Scan for the cell matching the given text and deliver its (X, Y) coordinate at center. 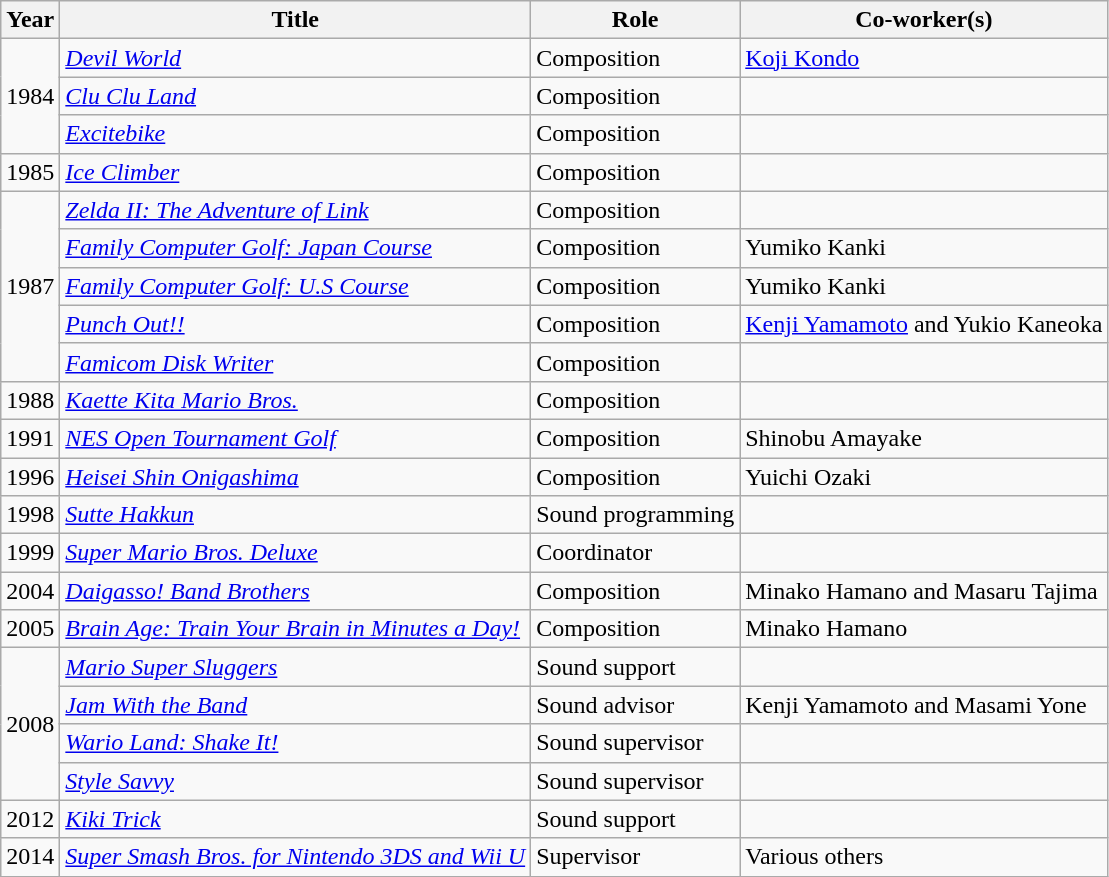
Title (296, 20)
NES Open Tournament Golf (296, 438)
2005 (30, 629)
2012 (30, 819)
2014 (30, 857)
Punch Out!! (296, 324)
2004 (30, 591)
Sound programming (636, 515)
Devil World (296, 58)
Sutte Hakkun (296, 515)
1996 (30, 477)
Mario Super Sluggers (296, 667)
Minako Hamano and Masaru Tajima (924, 591)
Super Mario Bros. Deluxe (296, 553)
Zelda II: The Adventure of Link (296, 210)
Famicom Disk Writer (296, 362)
Koji Kondo (924, 58)
Brain Age: Train Your Brain in Minutes a Day! (296, 629)
Wario Land: Shake It! (296, 743)
1999 (30, 553)
Various others (924, 857)
Kenji Yamamoto and Yukio Kaneoka (924, 324)
Kiki Trick (296, 819)
1985 (30, 172)
Shinobu Amayake (924, 438)
1998 (30, 515)
Style Savvy (296, 781)
Jam With the Band (296, 705)
Kaette Kita Mario Bros. (296, 400)
1987 (30, 286)
Excitebike (296, 134)
Kenji Yamamoto and Masami Yone (924, 705)
Ice Climber (296, 172)
Family Computer Golf: U.S Course (296, 286)
Sound advisor (636, 705)
Co-worker(s) (924, 20)
Supervisor (636, 857)
1991 (30, 438)
Heisei Shin Onigashima (296, 477)
1988 (30, 400)
Role (636, 20)
1984 (30, 96)
Daigasso! Band Brothers (296, 591)
Coordinator (636, 553)
Clu Clu Land (296, 96)
Super Smash Bros. for Nintendo 3DS and Wii U (296, 857)
Minako Hamano (924, 629)
2008 (30, 724)
Year (30, 20)
Family Computer Golf: Japan Course (296, 248)
Yuichi Ozaki (924, 477)
